Locate the cell with the specified text and output its [x, y] center coordinate. 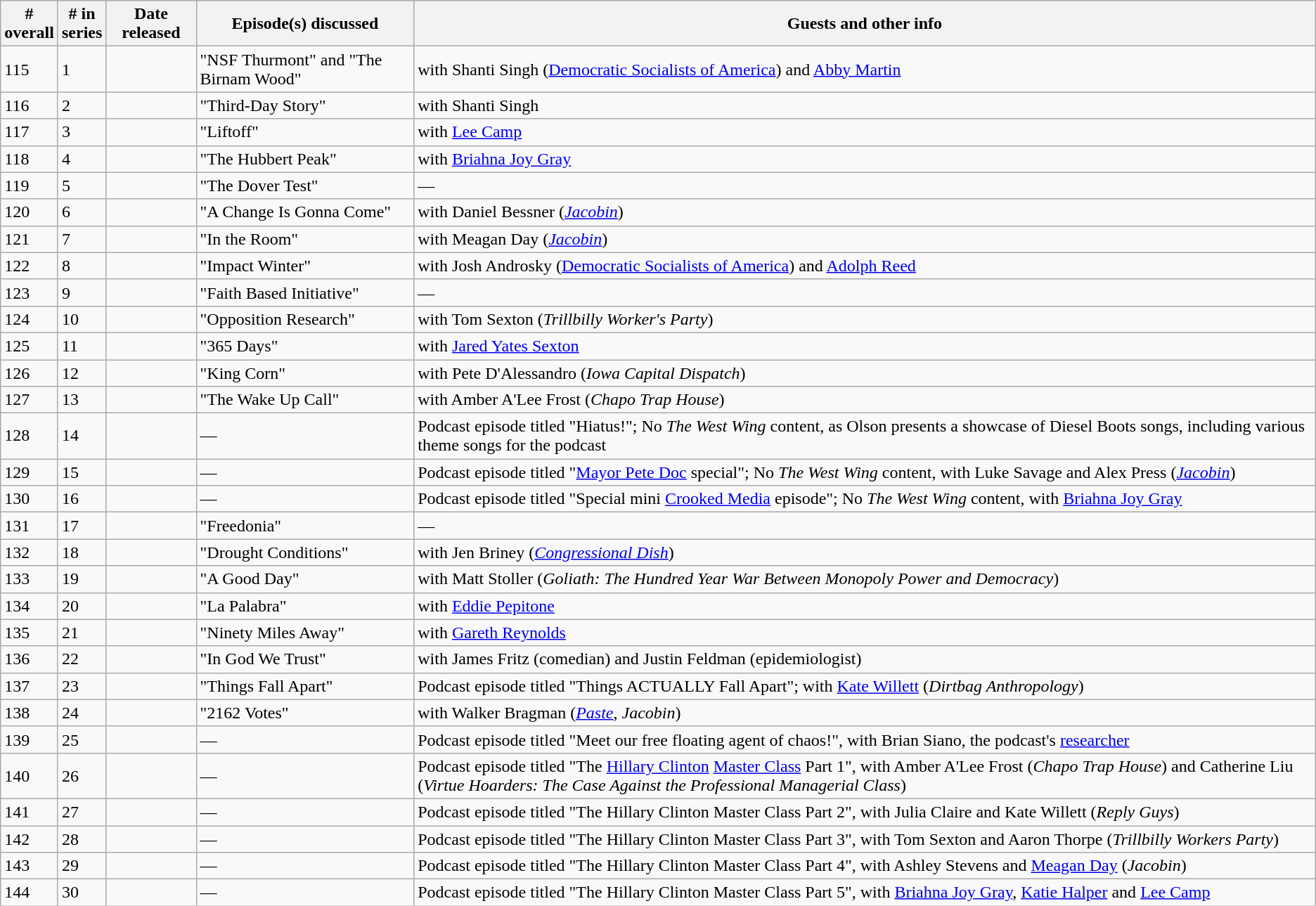
136 [30, 659]
122 [30, 266]
24 [82, 713]
1 [82, 69]
with Shanti Singh [865, 105]
with Amber A'Lee Frost (Chapo Trap House) [865, 400]
"Opposition Research" [305, 319]
"2162 Votes" [305, 713]
119 [30, 186]
"King Corn" [305, 373]
with Daniel Bessner (Jacobin) [865, 212]
with Tom Sexton (Trillbilly Worker's Party) [865, 319]
142 [30, 839]
with Jen Briney (Congressional Dish) [865, 552]
7 [82, 239]
118 [30, 159]
116 [30, 105]
117 [30, 132]
135 [30, 633]
30 [82, 893]
16 [82, 499]
17 [82, 526]
with Matt Stoller (Goliath: The Hundred Year War Between Monopoly Power and Democracy) [865, 579]
125 [30, 346]
"In God We Trust" [305, 659]
"Ninety Miles Away" [305, 633]
"Things Fall Apart" [305, 686]
129 [30, 472]
11 [82, 346]
138 [30, 713]
"Impact Winter" [305, 266]
121 [30, 239]
5 [82, 186]
"The Hubbert Peak" [305, 159]
"Liftoff" [305, 132]
"La Palabra" [305, 606]
141 [30, 812]
23 [82, 686]
21 [82, 633]
with Walker Bragman (Paste, Jacobin) [865, 713]
15 [82, 472]
Guests and other info [865, 24]
10 [82, 319]
8 [82, 266]
14 [82, 436]
20 [82, 606]
143 [30, 866]
"NSF Thurmont" and "The Birnam Wood" [305, 69]
Podcast episode titled "The Hillary Clinton Master Class Part 2", with Julia Claire and Kate Willett (Reply Guys) [865, 812]
Podcast episode titled "Meet our free floating agent of chaos!", with Brian Siano, the podcast's researcher [865, 739]
9 [82, 292]
Podcast episode titled "The Hillary Clinton Master Class Part 4", with Ashley Stevens and Meagan Day (Jacobin) [865, 866]
2 [82, 105]
133 [30, 579]
Date released [151, 24]
139 [30, 739]
127 [30, 400]
25 [82, 739]
140 [30, 776]
"Faith Based Initiative" [305, 292]
29 [82, 866]
"The Wake Up Call" [305, 400]
134 [30, 606]
with Jared Yates Sexton [865, 346]
Podcast episode titled "Special mini Crooked Media episode"; No The West Wing content, with Briahna Joy Gray [865, 499]
6 [82, 212]
with Shanti Singh (Democratic Socialists of America) and Abby Martin [865, 69]
13 [82, 400]
with Lee Camp [865, 132]
"Drought Conditions" [305, 552]
128 [30, 436]
with Eddie Pepitone [865, 606]
with Josh Androsky (Democratic Socialists of America) and Adolph Reed [865, 266]
19 [82, 579]
with Pete D'Alessandro (Iowa Capital Dispatch) [865, 373]
124 [30, 319]
130 [30, 499]
"In the Room" [305, 239]
18 [82, 552]
Podcast episode titled "The Hillary Clinton Master Class Part 3", with Tom Sexton and Aaron Thorpe (Trillbilly Workers Party) [865, 839]
Podcast episode titled "Things ACTUALLY Fall Apart"; with Kate Willett (Dirtbag Anthropology) [865, 686]
27 [82, 812]
132 [30, 552]
with Briahna Joy Gray [865, 159]
with Gareth Reynolds [865, 633]
4 [82, 159]
with Meagan Day (Jacobin) [865, 239]
# inseries [82, 24]
28 [82, 839]
"The Dover Test" [305, 186]
123 [30, 292]
"Freedonia" [305, 526]
Podcast episode titled "The Hillary Clinton Master Class Part 5", with Briahna Joy Gray, Katie Halper and Lee Camp [865, 893]
131 [30, 526]
"A Change Is Gonna Come" [305, 212]
137 [30, 686]
"A Good Day" [305, 579]
Podcast episode titled "Mayor Pete Doc special"; No The West Wing content, with Luke Savage and Alex Press (Jacobin) [865, 472]
"Third-Day Story" [305, 105]
with James Fritz (comedian) and Justin Feldman (epidemiologist) [865, 659]
144 [30, 893]
120 [30, 212]
3 [82, 132]
126 [30, 373]
Episode(s) discussed [305, 24]
115 [30, 69]
12 [82, 373]
26 [82, 776]
#overall [30, 24]
22 [82, 659]
"365 Days" [305, 346]
